From the cell containing the given text, extract its center point as (x, y) coordinate. 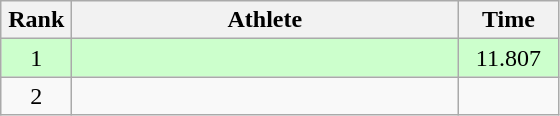
Time (508, 20)
2 (36, 96)
Rank (36, 20)
11.807 (508, 58)
Athlete (265, 20)
1 (36, 58)
